Find where the given text appears and provide that cell's center as [x, y] coordinate. 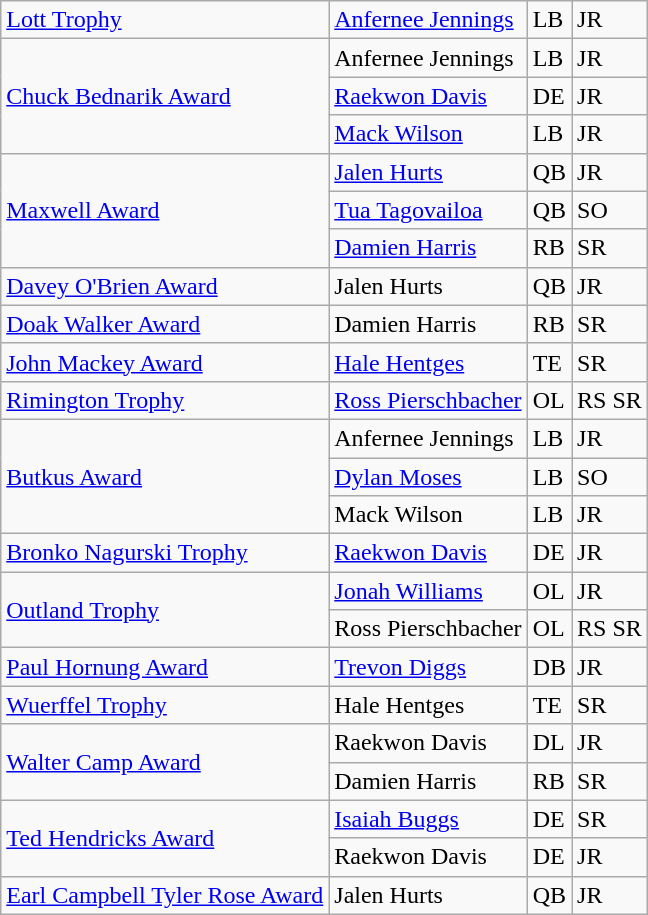
Bronko Nagurski Trophy [165, 553]
Lott Trophy [165, 20]
Trevon Diggs [428, 667]
DB [549, 667]
Dylan Moses [428, 477]
Walter Camp Award [165, 762]
Wuerffel Trophy [165, 705]
Davey O'Brien Award [165, 286]
John Mackey Award [165, 362]
Paul Hornung Award [165, 667]
Rimington Trophy [165, 400]
Tua Tagovailoa [428, 210]
DL [549, 743]
Maxwell Award [165, 210]
Doak Walker Award [165, 324]
Earl Campbell Tyler Rose Award [165, 895]
Outland Trophy [165, 610]
Butkus Award [165, 476]
Isaiah Buggs [428, 819]
Chuck Bednarik Award [165, 96]
Ted Hendricks Award [165, 838]
Jonah Williams [428, 591]
